From the cell containing the given text, extract its center point as [x, y] coordinate. 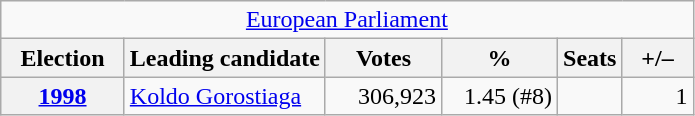
Seats [590, 58]
Leading candidate [224, 58]
306,923 [383, 96]
1 [658, 96]
Election [63, 58]
European Parliament [347, 20]
Votes [383, 58]
1998 [63, 96]
Koldo Gorostiaga [224, 96]
1.45 (#8) [499, 96]
+/– [658, 58]
% [499, 58]
